Return the (X, Y) coordinate for the center point of the cell that contains the specified text.  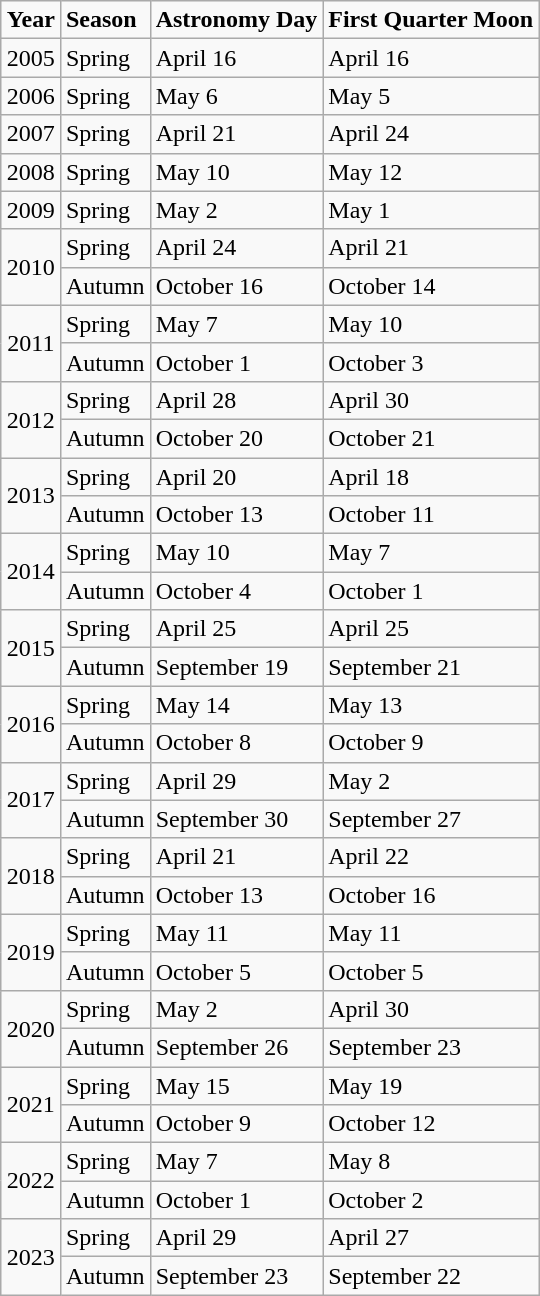
October 12 (431, 1124)
September 30 (236, 819)
May 12 (431, 172)
October 4 (236, 591)
October 3 (431, 362)
2006 (30, 96)
May 5 (431, 96)
May 1 (431, 210)
2007 (30, 134)
2021 (30, 1104)
2008 (30, 172)
April 22 (431, 857)
2013 (30, 496)
April 27 (431, 1238)
2022 (30, 1181)
May 6 (236, 96)
2018 (30, 876)
Year (30, 20)
May 14 (236, 705)
2015 (30, 648)
May 15 (236, 1085)
April 28 (236, 400)
2020 (30, 1028)
September 19 (236, 667)
2019 (30, 952)
September 27 (431, 819)
2016 (30, 724)
2005 (30, 58)
September 26 (236, 1047)
October 8 (236, 743)
May 19 (431, 1085)
May 8 (431, 1162)
September 22 (431, 1276)
2014 (30, 572)
September 21 (431, 667)
2009 (30, 210)
2017 (30, 800)
2023 (30, 1257)
April 18 (431, 477)
May 13 (431, 705)
2010 (30, 267)
October 14 (431, 286)
October 21 (431, 438)
2011 (30, 343)
Astronomy Day (236, 20)
April 20 (236, 477)
First Quarter Moon (431, 20)
2012 (30, 419)
October 2 (431, 1200)
October 11 (431, 515)
October 20 (236, 438)
Season (105, 20)
